Return [X, Y] of the center of cell containing provided text 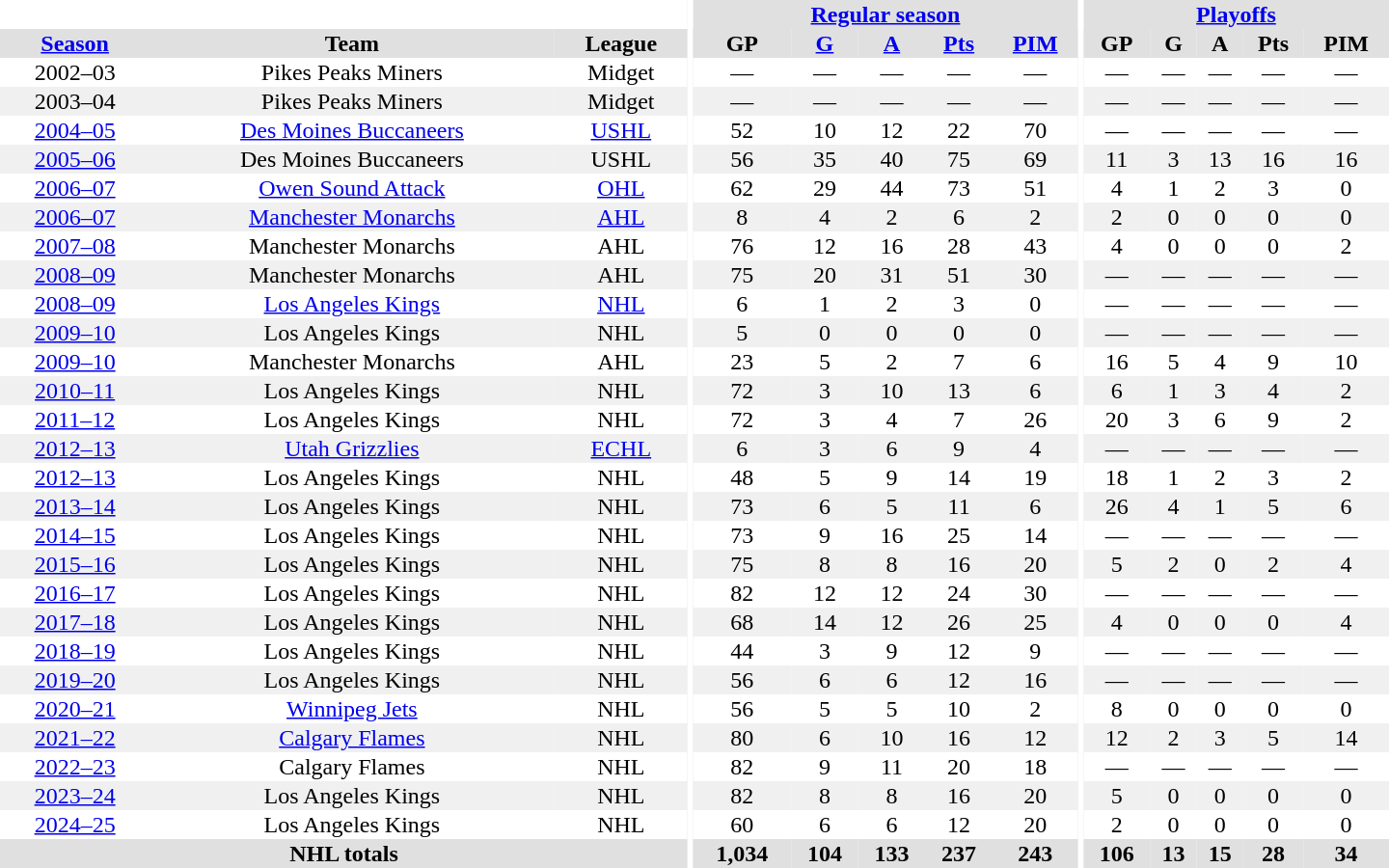
2019–20 [75, 680]
2024–25 [75, 825]
Owen Sound Attack [351, 188]
2017–18 [75, 622]
52 [742, 130]
2018–19 [75, 651]
1,034 [742, 854]
243 [1036, 854]
23 [742, 362]
2010–11 [75, 391]
2003–04 [75, 101]
76 [742, 246]
2022–23 [75, 767]
2005–06 [75, 159]
2014–15 [75, 535]
NHL totals [343, 854]
15 [1220, 854]
2023–24 [75, 796]
Season [75, 43]
Utah Grizzlies [351, 448]
68 [742, 622]
104 [825, 854]
48 [742, 477]
106 [1117, 854]
2011–12 [75, 420]
22 [959, 130]
34 [1347, 854]
Team [351, 43]
60 [742, 825]
237 [959, 854]
Regular season [885, 14]
62 [742, 188]
2013–14 [75, 506]
80 [742, 738]
43 [1036, 246]
2002–03 [75, 72]
Winnipeg Jets [351, 709]
2020–21 [75, 709]
24 [959, 593]
2021–22 [75, 738]
2016–17 [75, 593]
OHL [621, 188]
29 [825, 188]
2004–05 [75, 130]
League [621, 43]
40 [892, 159]
69 [1036, 159]
2007–08 [75, 246]
Playoffs [1237, 14]
ECHL [621, 448]
2015–16 [75, 564]
133 [892, 854]
70 [1036, 130]
31 [892, 275]
35 [825, 159]
19 [1036, 477]
